Return (x, y) of the center of cell containing provided text 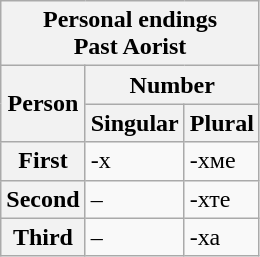
First (43, 161)
Person (43, 104)
-х (134, 161)
Plural (222, 123)
Third (43, 237)
-ха (222, 237)
Number (172, 85)
Personal endingsPast Aorist (130, 34)
Singular (134, 123)
Second (43, 199)
-хме (222, 161)
-хте (222, 199)
